Search for the cell housing the specified text and yield its (X, Y) center coordinate. 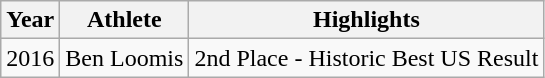
2016 (30, 58)
Ben Loomis (124, 58)
Highlights (366, 20)
Athlete (124, 20)
2nd Place - Historic Best US Result (366, 58)
Year (30, 20)
